Pinpoint the cell where the given text exists, returning its (x, y) midpoint coordinate. 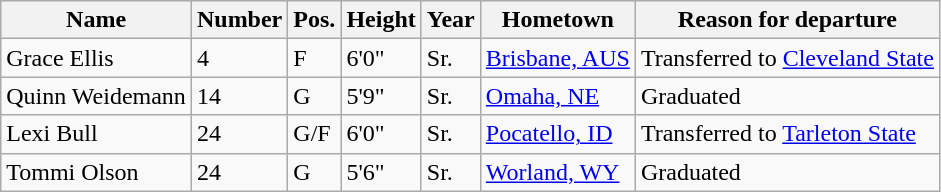
Number (239, 20)
5'9" (381, 96)
Lexi Bull (96, 134)
Height (381, 20)
Transferred to Cleveland State (787, 58)
Omaha, NE (558, 96)
Grace Ellis (96, 58)
5'6" (381, 172)
Pos. (314, 20)
G/F (314, 134)
Tommi Olson (96, 172)
F (314, 58)
4 (239, 58)
Brisbane, AUS (558, 58)
Pocatello, ID (558, 134)
Quinn Weidemann (96, 96)
14 (239, 96)
Name (96, 20)
Year (450, 20)
Hometown (558, 20)
Worland, WY (558, 172)
Reason for departure (787, 20)
Transferred to Tarleton State (787, 134)
